Determine the (X, Y) coordinate at the center of the cell enclosing the given text.  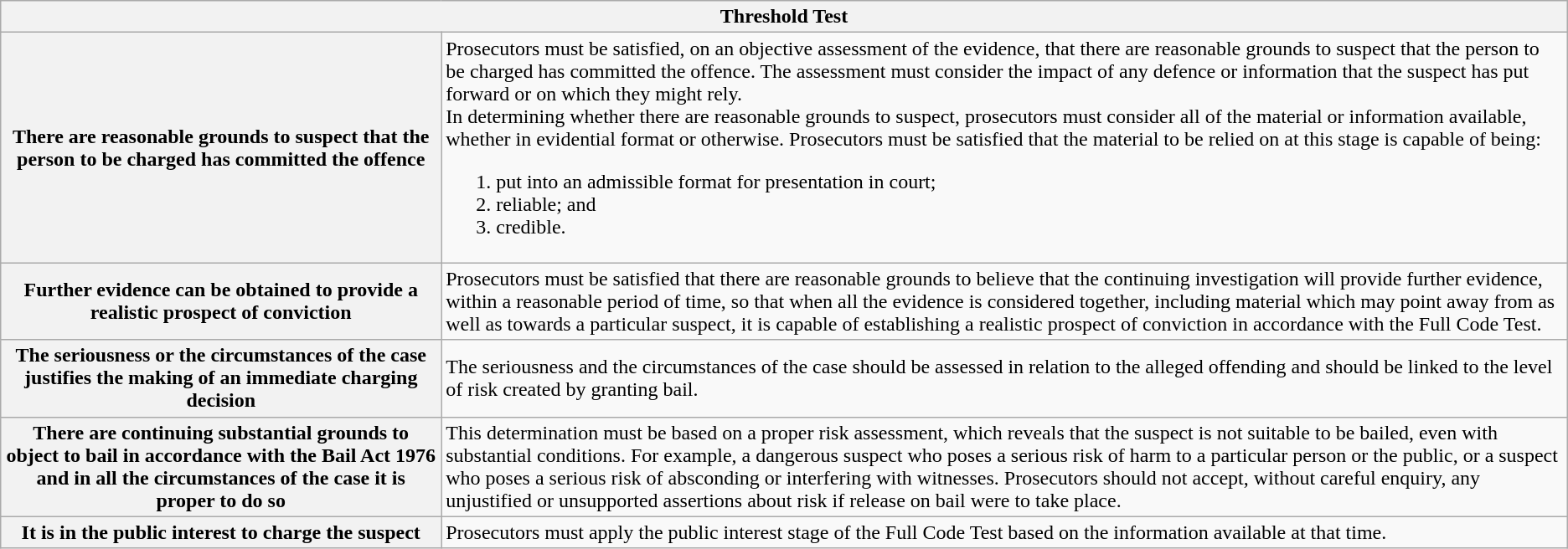
Prosecutors must apply the public interest stage of the Full Code Test based on the information available at that time. (1005, 532)
The seriousness or the circumstances of the case justifies the making of an immediate charging decision (221, 378)
It is in the public interest to charge the suspect (221, 532)
Threshold Test (784, 17)
Further evidence can be obtained to provide a realistic prospect of conviction (221, 301)
There are reasonable grounds to suspect that the person to be charged has committed the offence (221, 147)
